Capture the cell that displays the provided text and extract its (x, y) central coordinate. 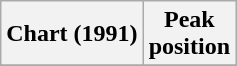
Peakposition (189, 34)
Chart (1991) (72, 34)
